Detect which cell encompasses the target text, then output its [X, Y] center coordinate. 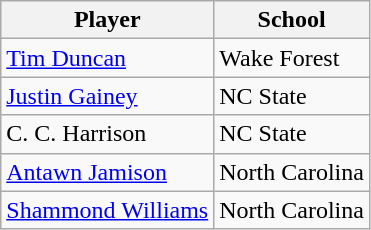
School [292, 20]
Wake Forest [292, 58]
Shammond Williams [108, 210]
C. C. Harrison [108, 134]
Justin Gainey [108, 96]
Player [108, 20]
Antawn Jamison [108, 172]
Tim Duncan [108, 58]
